Provide the (x, y) coordinate of the cell's center where the given text is located.  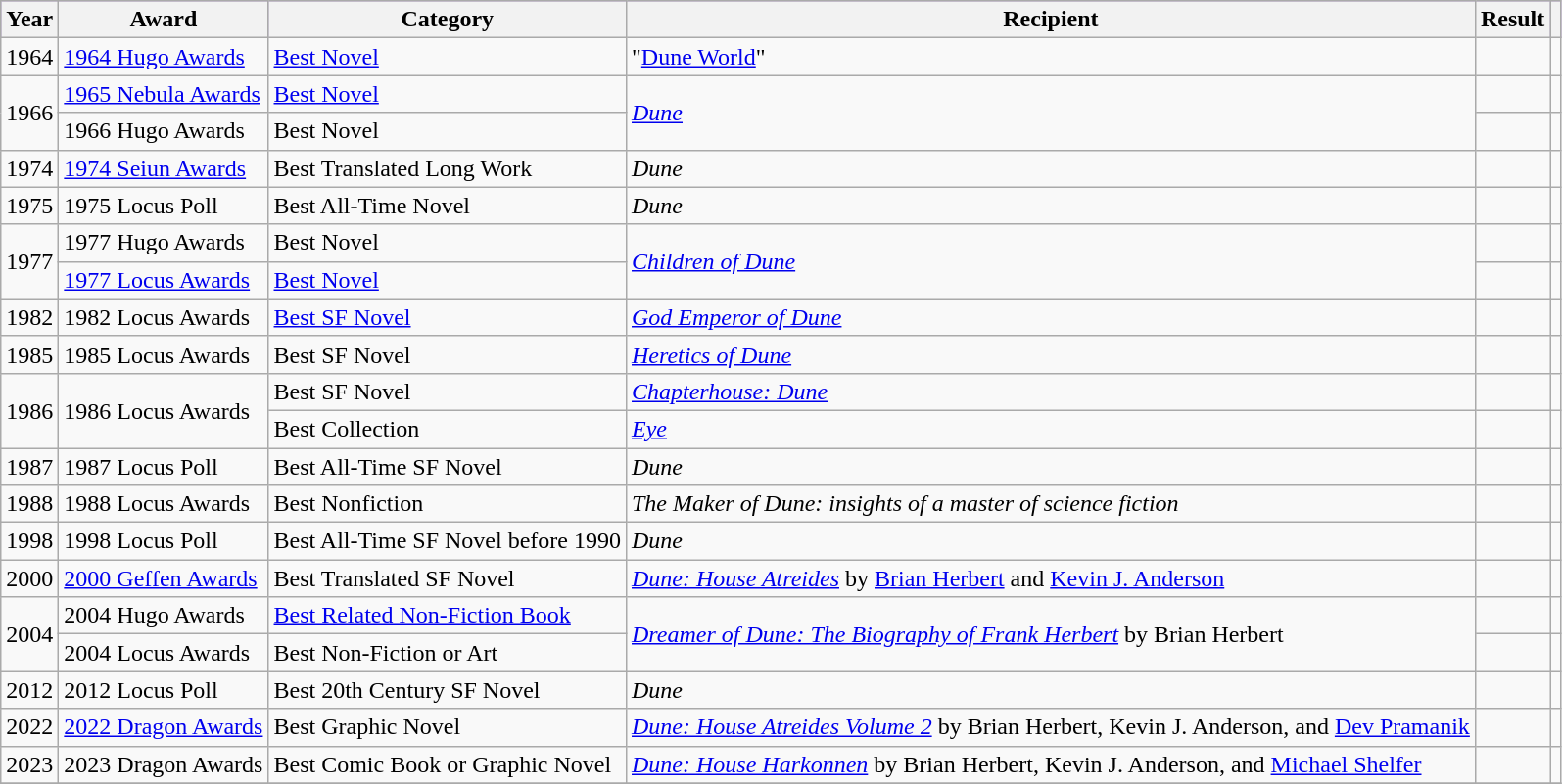
Best Translated SF Novel (448, 578)
Best All-Time SF Novel before 1990 (448, 541)
Heretics of Dune (1050, 354)
Best All-Time Novel (448, 206)
The Maker of Dune: insights of a master of science fiction (1050, 504)
Best Collection (448, 429)
1988 Locus Awards (164, 504)
2012 Locus Poll (164, 690)
1982 (29, 317)
Dune: House Harkonnen by Brian Herbert, Kevin J. Anderson, and Michael Shelfer (1050, 764)
1987 (29, 467)
1987 Locus Poll (164, 467)
Best 20th Century SF Novel (448, 690)
1975 Locus Poll (164, 206)
Dreamer of Dune: The Biography of Frank Herbert by Brian Herbert (1050, 634)
2023 (29, 764)
Eye (1050, 429)
1974 (29, 168)
Recipient (1050, 20)
1998 (29, 541)
1985 Locus Awards (164, 354)
Best Nonfiction (448, 504)
1986 (29, 410)
2012 (29, 690)
1982 Locus Awards (164, 317)
1966 Hugo Awards (164, 131)
2004 (29, 634)
1964 Hugo Awards (164, 57)
Chapterhouse: Dune (1050, 392)
2022 Dragon Awards (164, 727)
Best Non-Fiction or Art (448, 653)
1964 (29, 57)
Best All-Time SF Novel (448, 467)
1985 (29, 354)
Best Translated Long Work (448, 168)
2000 (29, 578)
2000 Geffen Awards (164, 578)
Award (164, 20)
Best Graphic Novel (448, 727)
"Dune World" (1050, 57)
Best Related Non-Fiction Book (448, 616)
Dune: House Atreides Volume 2 by Brian Herbert, Kevin J. Anderson, and Dev Pramanik (1050, 727)
1966 (29, 113)
1975 (29, 206)
1988 (29, 504)
Dune: House Atreides by Brian Herbert and Kevin J. Anderson (1050, 578)
Category (448, 20)
Best Comic Book or Graphic Novel (448, 764)
Year (29, 20)
1986 Locus Awards (164, 410)
1998 Locus Poll (164, 541)
2004 Locus Awards (164, 653)
God Emperor of Dune (1050, 317)
1977 (29, 261)
1974 Seiun Awards (164, 168)
Children of Dune (1050, 261)
1977 Locus Awards (164, 280)
1977 Hugo Awards (164, 243)
Result (1512, 20)
2022 (29, 727)
2004 Hugo Awards (164, 616)
2023 Dragon Awards (164, 764)
1965 Nebula Awards (164, 94)
